Find where the given text appears and provide that cell's center as (X, Y) coordinate. 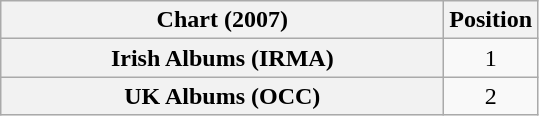
UK Albums (OCC) (222, 96)
Irish Albums (IRMA) (222, 58)
2 (491, 96)
Chart (2007) (222, 20)
Position (491, 20)
1 (491, 58)
